Extract the (x, y) coordinate from the center of the cell holding the provided text.  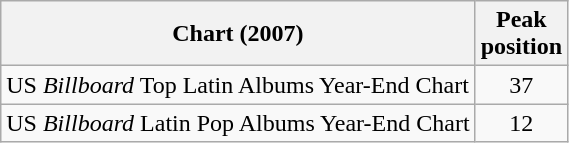
Chart (2007) (238, 34)
Peakposition (521, 34)
12 (521, 123)
37 (521, 85)
US Billboard Top Latin Albums Year-End Chart (238, 85)
US Billboard Latin Pop Albums Year-End Chart (238, 123)
